Return the (x, y) coordinate for the center point of the cell that contains the specified text.  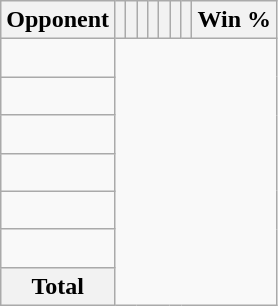
Win % (234, 20)
Total (58, 286)
Opponent (58, 20)
